Detect which cell encompasses the target text, then output its (x, y) center coordinate. 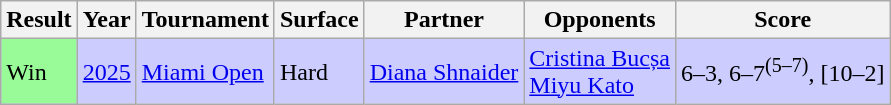
Diana Shnaider (444, 72)
Miami Open (205, 72)
Score (783, 20)
Hard (319, 72)
Cristina Bucșa Miyu Kato (600, 72)
Partner (444, 20)
6–3, 6–7(5–7), [10–2] (783, 72)
Result (39, 20)
Opponents (600, 20)
Win (39, 72)
Year (106, 20)
2025 (106, 72)
Tournament (205, 20)
Surface (319, 20)
